Identify which cell holds the provided text, then report its [x, y] central coordinate. 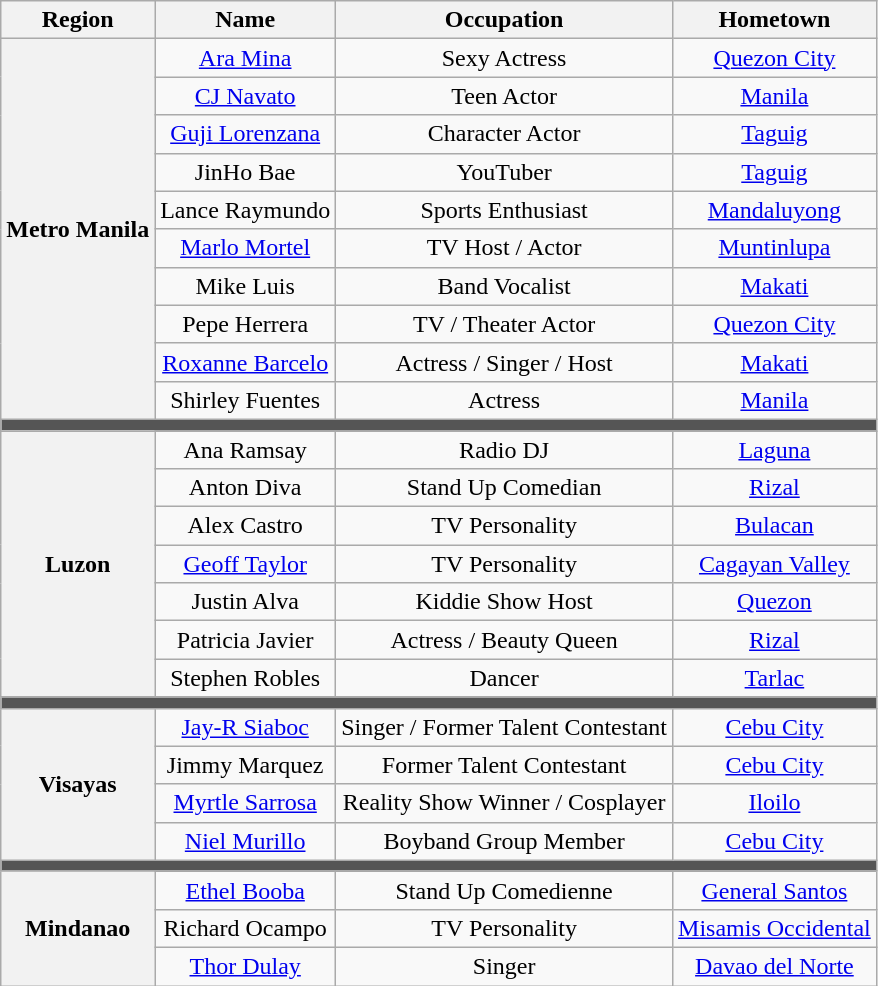
Mike Luis [246, 286]
Kiddie Show Host [504, 602]
Character Actor [504, 134]
Reality Show Winner / Cosplayer [504, 803]
Sexy Actress [504, 58]
Name [246, 20]
Stand Up Comedian [504, 488]
Justin Alva [246, 602]
Cagayan Valley [775, 564]
Roxanne Barcelo [246, 362]
Alex Castro [246, 526]
Mandaluyong [775, 210]
Singer [504, 966]
Laguna [775, 449]
Patricia Javier [246, 640]
Metro Manila [78, 230]
Anton Diva [246, 488]
Former Talent Contestant [504, 765]
Jimmy Marquez [246, 765]
Occupation [504, 20]
Stephen Robles [246, 678]
Marlo Mortel [246, 248]
Luzon [78, 563]
Pepe Herrera [246, 324]
Actress [504, 400]
General Santos [775, 890]
Thor Dulay [246, 966]
Ana Ramsay [246, 449]
Jay-R Siaboc [246, 727]
Tarlac [775, 678]
Region [78, 20]
Guji Lorenzana [246, 134]
TV Host / Actor [504, 248]
Quezon [775, 602]
Stand Up Comedienne [504, 890]
Richard Ocampo [246, 928]
Hometown [775, 20]
Singer / Former Talent Contestant [504, 727]
Niel Murillo [246, 841]
Ethel Booba [246, 890]
Band Vocalist [504, 286]
Ara Mina [246, 58]
Dancer [504, 678]
TV / Theater Actor [504, 324]
Iloilo [775, 803]
Myrtle Sarrosa [246, 803]
Davao del Norte [775, 966]
Bulacan [775, 526]
Geoff Taylor [246, 564]
Boyband Group Member [504, 841]
JinHo Bae [246, 172]
Lance Raymundo [246, 210]
Teen Actor [504, 96]
Misamis Occidental [775, 928]
Actress / Beauty Queen [504, 640]
Muntinlupa [775, 248]
Actress / Singer / Host [504, 362]
Mindanao [78, 928]
Visayas [78, 784]
CJ Navato [246, 96]
Radio DJ [504, 449]
Shirley Fuentes [246, 400]
YouTuber [504, 172]
Sports Enthusiast [504, 210]
